Output the [X, Y] coordinate of the center of the cell containing the given text.  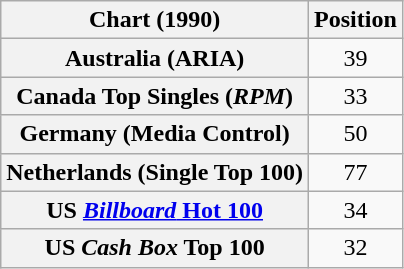
50 [356, 134]
33 [356, 96]
32 [356, 248]
Chart (1990) [155, 20]
34 [356, 210]
Netherlands (Single Top 100) [155, 172]
Position [356, 20]
Australia (ARIA) [155, 58]
Canada Top Singles (RPM) [155, 96]
39 [356, 58]
Germany (Media Control) [155, 134]
US Cash Box Top 100 [155, 248]
US Billboard Hot 100 [155, 210]
77 [356, 172]
